Detect which cell encompasses the target text, then output its [X, Y] center coordinate. 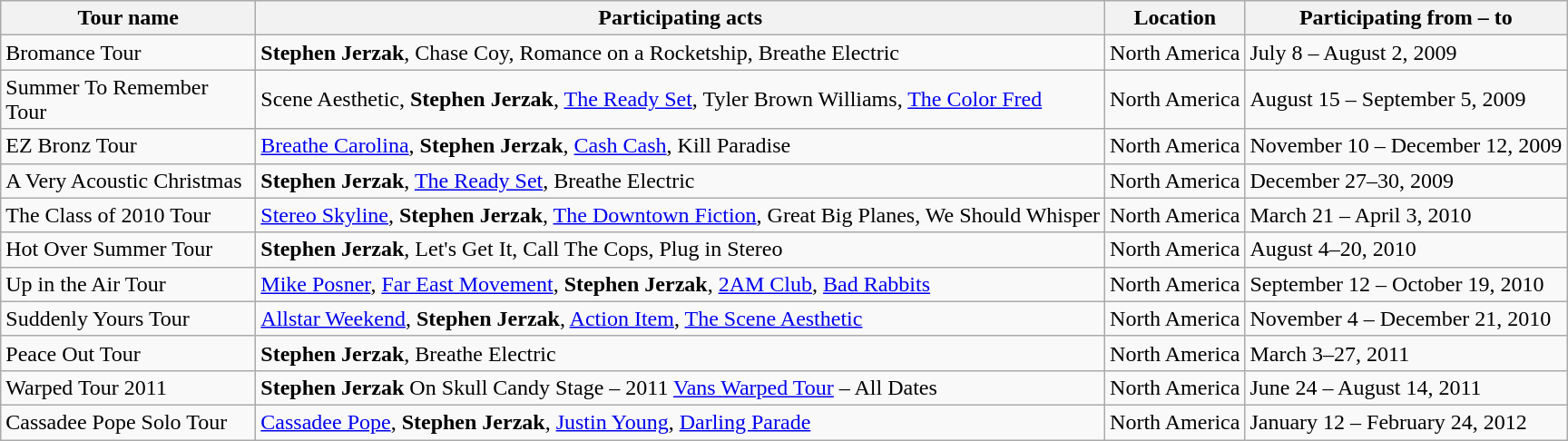
January 12 – February 24, 2012 [1406, 422]
Mike Posner, Far East Movement, Stephen Jerzak, 2AM Club, Bad Rabbits [681, 284]
EZ Bronz Tour [129, 146]
Stereo Skyline, Stephen Jerzak, The Downtown Fiction, Great Big Planes, We Should Whisper [681, 215]
Up in the Air Tour [129, 284]
Stephen Jerzak On Skull Candy Stage – 2011 Vans Warped Tour – All Dates [681, 387]
November 4 – December 21, 2010 [1406, 318]
November 10 – December 12, 2009 [1406, 146]
March 3–27, 2011 [1406, 353]
Cassadee Pope Solo Tour [129, 422]
August 15 – September 5, 2009 [1406, 100]
Stephen Jerzak, Let's Get It, Call The Cops, Plug in Stereo [681, 250]
Allstar Weekend, Stephen Jerzak, Action Item, The Scene Aesthetic [681, 318]
The Class of 2010 Tour [129, 215]
June 24 – August 14, 2011 [1406, 387]
A Very Acoustic Christmas [129, 181]
Cassadee Pope, Stephen Jerzak, Justin Young, Darling Parade [681, 422]
March 21 – April 3, 2010 [1406, 215]
Tour name [129, 18]
Peace Out Tour [129, 353]
July 8 – August 2, 2009 [1406, 53]
Stephen Jerzak, The Ready Set, Breathe Electric [681, 181]
Participating from – to [1406, 18]
August 4–20, 2010 [1406, 250]
Participating acts [681, 18]
Bromance Tour [129, 53]
Stephen Jerzak, Breathe Electric [681, 353]
Stephen Jerzak, Chase Coy, Romance on a Rocketship, Breathe Electric [681, 53]
September 12 – October 19, 2010 [1406, 284]
Suddenly Yours Tour [129, 318]
Summer To Remember Tour [129, 100]
Scene Aesthetic, Stephen Jerzak, The Ready Set, Tyler Brown Williams, The Color Fred [681, 100]
Hot Over Summer Tour [129, 250]
Location [1175, 18]
December 27–30, 2009 [1406, 181]
Warped Tour 2011 [129, 387]
Breathe Carolina, Stephen Jerzak, Cash Cash, Kill Paradise [681, 146]
